Determine the [x, y] coordinate at the center of the cell enclosing the given text.  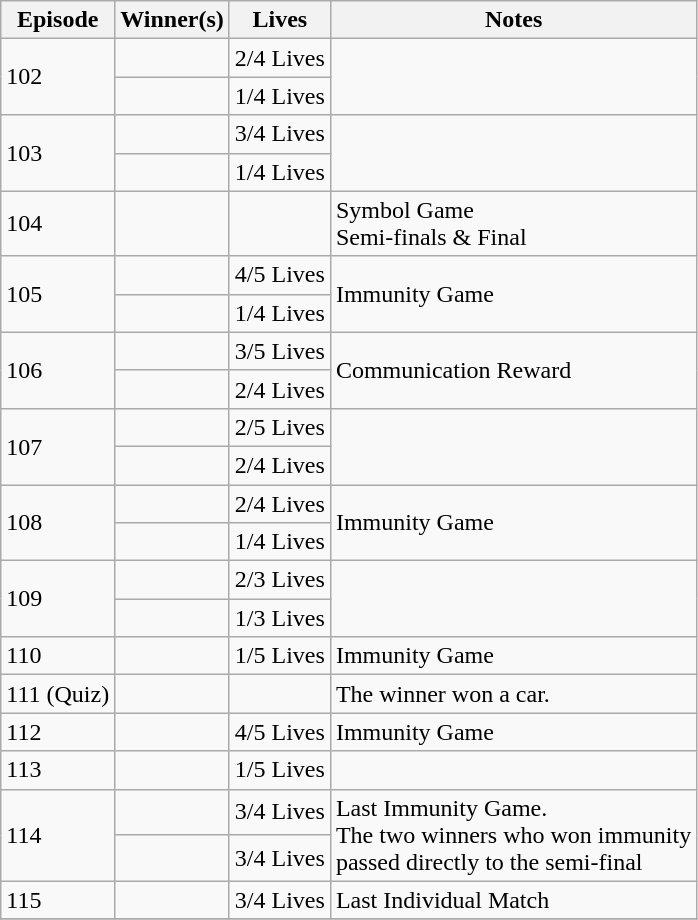
105 [58, 294]
104 [58, 224]
2/5 Lives [280, 427]
The winner won a car. [513, 694]
109 [58, 599]
107 [58, 446]
102 [58, 77]
Notes [513, 20]
Last Individual Match [513, 900]
106 [58, 370]
2/3 Lives [280, 580]
113 [58, 770]
Last Immunity Game. The two winners who won immunity passed directly to the semi-final [513, 835]
114 [58, 835]
Communication Reward [513, 370]
108 [58, 522]
103 [58, 153]
Winner(s) [172, 20]
1/3 Lives [280, 618]
3/5 Lives [280, 351]
Lives [280, 20]
115 [58, 900]
Episode [58, 20]
110 [58, 656]
111 (Quiz) [58, 694]
112 [58, 732]
Symbol Game Semi-finals & Final [513, 224]
